Return the [x, y] coordinate for the center point of the cell that contains the specified text.  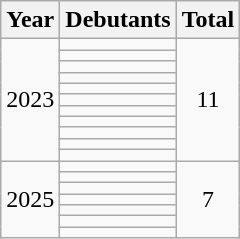
Debutants [118, 20]
11 [208, 100]
7 [208, 198]
Total [208, 20]
2023 [30, 100]
Year [30, 20]
2025 [30, 198]
